Pinpoint the cell where the given text exists, returning its (x, y) midpoint coordinate. 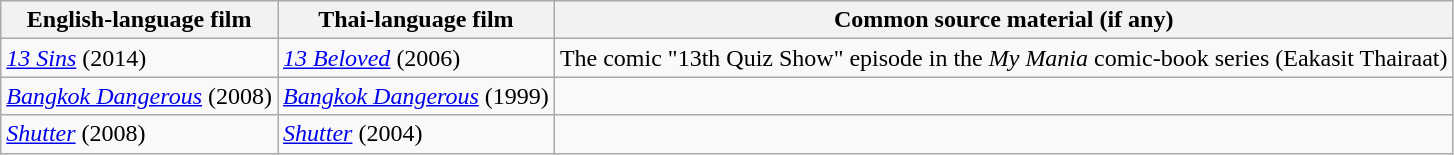
Common source material (if any) (1004, 20)
Thai-language film (416, 20)
The comic "13th Quiz Show" episode in the My Mania comic-book series (Eakasit Thairaat) (1004, 58)
Bangkok Dangerous (2008) (140, 96)
13 Beloved (2006) (416, 58)
13 Sins (2014) (140, 58)
English-language film (140, 20)
Shutter (2004) (416, 134)
Shutter (2008) (140, 134)
Bangkok Dangerous (1999) (416, 96)
